Output the [X, Y] coordinate of the center of the cell containing the given text.  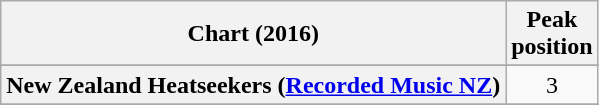
3 [552, 85]
Chart (2016) [254, 34]
New Zealand Heatseekers (Recorded Music NZ) [254, 85]
Peak position [552, 34]
